From the cell containing the given text, extract its center point as [x, y] coordinate. 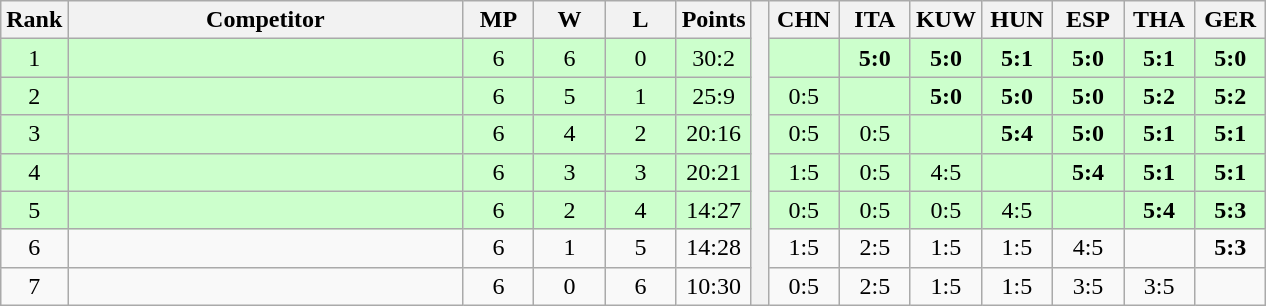
MP [498, 20]
30:2 [714, 58]
HUN [1016, 20]
25:9 [714, 96]
KUW [946, 20]
20:21 [714, 172]
20:16 [714, 134]
ITA [874, 20]
GER [1230, 20]
W [570, 20]
Points [714, 20]
10:30 [714, 286]
ESP [1088, 20]
Competitor [266, 20]
7 [34, 286]
CHN [804, 20]
L [640, 20]
Rank [34, 20]
THA [1160, 20]
14:28 [714, 248]
14:27 [714, 210]
